Search for the cell housing the specified text and yield its [X, Y] center coordinate. 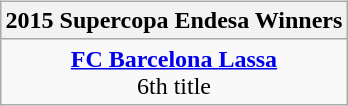
2015 Supercopa Endesa Winners [174, 20]
FC Barcelona Lassa6th title [174, 72]
